Capture the cell that displays the provided text and extract its (X, Y) central coordinate. 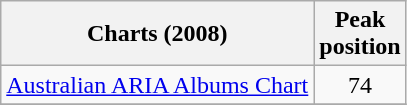
Charts (2008) (158, 34)
Australian ARIA Albums Chart (158, 85)
Peakposition (360, 34)
74 (360, 85)
